Determine the [X, Y] coordinate at the center of the cell enclosing the given text.  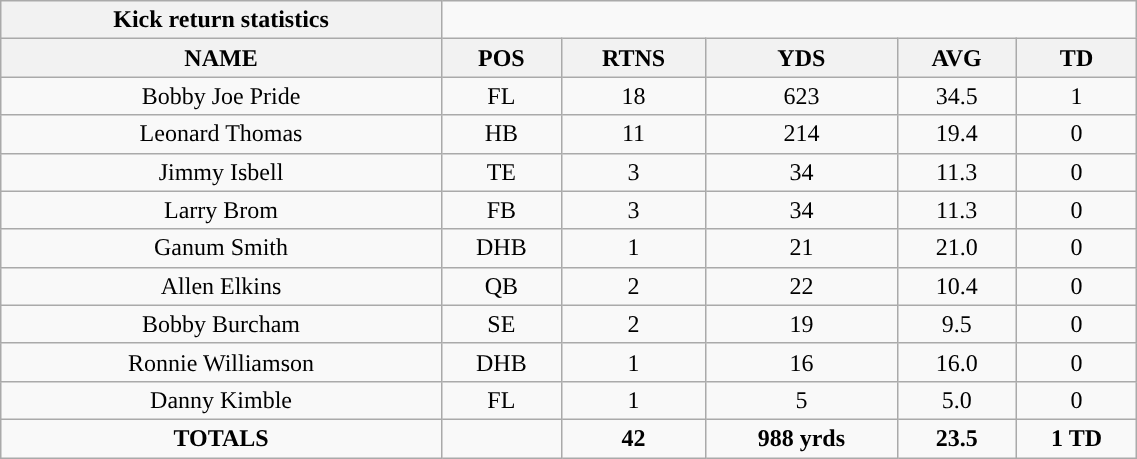
Jimmy Isbell [222, 172]
10.4 [956, 286]
Ganum Smith [222, 248]
214 [802, 134]
TE [501, 172]
Leonard Thomas [222, 134]
16 [802, 362]
5.0 [956, 400]
Bobby Burcham [222, 324]
RTNS [633, 58]
18 [633, 96]
9.5 [956, 324]
NAME [222, 58]
21 [802, 248]
34.5 [956, 96]
HB [501, 134]
16.0 [956, 362]
TD [1076, 58]
AVG [956, 58]
Ronnie Williamson [222, 362]
Bobby Joe Pride [222, 96]
Larry Brom [222, 210]
23.5 [956, 438]
1 TD [1076, 438]
21.0 [956, 248]
22 [802, 286]
42 [633, 438]
TOTALS [222, 438]
FB [501, 210]
SE [501, 324]
19.4 [956, 134]
Danny Kimble [222, 400]
Kick return statistics [222, 20]
QB [501, 286]
623 [802, 96]
11 [633, 134]
Allen Elkins [222, 286]
988 yrds [802, 438]
5 [802, 400]
YDS [802, 58]
19 [802, 324]
POS [501, 58]
